From the cell containing the given text, extract its center point as [x, y] coordinate. 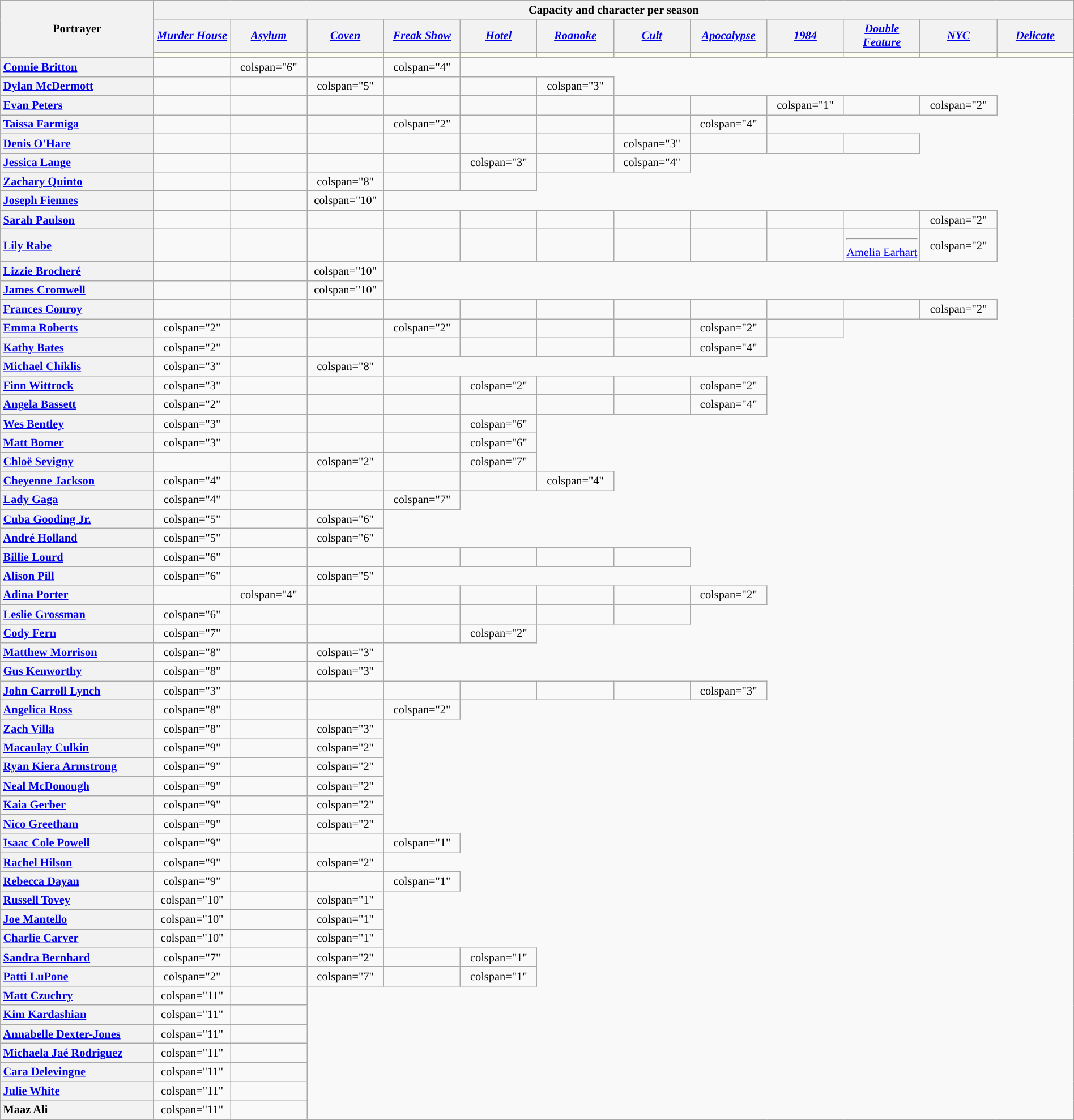
Cody Fern [77, 633]
Gus Kenworthy [77, 671]
Asylum [268, 36]
Ryan Kiera Armstrong [77, 766]
Lizzie Brocheré [77, 271]
Nico Greetham [77, 824]
Rebecca Dayan [77, 881]
Patti LuPone [77, 977]
Lady Gaga [77, 500]
Macaulay Culkin [77, 748]
Angela Bassett [77, 404]
Delicate [1035, 36]
Kaia Gerber [77, 805]
Joseph Fiennes [77, 201]
Zachary Quinto [77, 181]
Portrayer [77, 28]
Hotel [498, 36]
Maaz Ali [77, 1110]
Leslie Grossman [77, 614]
Charlie Carver [77, 938]
Billie Lourd [77, 557]
Dylan McDermott [77, 86]
Sandra Bernhard [77, 957]
Chloë Sevigny [77, 462]
Capacity and character per season [613, 10]
James Cromwell [77, 290]
Emma Roberts [77, 328]
Matt Bomer [77, 442]
Roanoke [576, 36]
Freak Show [421, 36]
Joe Mantello [77, 919]
Annabelle Dexter-Jones [77, 1034]
Finn Wittrock [77, 385]
Evan Peters [77, 105]
Coven [346, 36]
Amelia Earhart [881, 245]
NYC [958, 36]
Russell Tovey [77, 900]
Double Feature [881, 36]
Matthew Morrison [77, 652]
Lily Rabe [77, 245]
Kim Kardashian [77, 1015]
John Carroll Lynch [77, 691]
Neal McDonough [77, 786]
Cheyenne Jackson [77, 480]
Isaac Cole Powell [77, 843]
Cuba Gooding Jr. [77, 519]
1984 [805, 36]
Kathy Bates [77, 347]
Cult [651, 36]
Connie Britton [77, 67]
Jessica Lange [77, 163]
Zach Villa [77, 729]
Michael Chiklis [77, 367]
Alison Pill [77, 576]
Murder House [191, 36]
Michaela Jaé Rodriguez [77, 1053]
Denis O'Hare [77, 143]
Apocalypse [728, 36]
André Holland [77, 538]
Sarah Paulson [77, 220]
Taissa Farmiga [77, 124]
Wes Bentley [77, 424]
Rachel Hilson [77, 862]
Frances Conroy [77, 309]
Adina Porter [77, 595]
Angelica Ross [77, 709]
Cara Delevingne [77, 1072]
Matt Czuchry [77, 995]
Julie White [77, 1091]
